Locate the cell with the specified text and output its (X, Y) center coordinate. 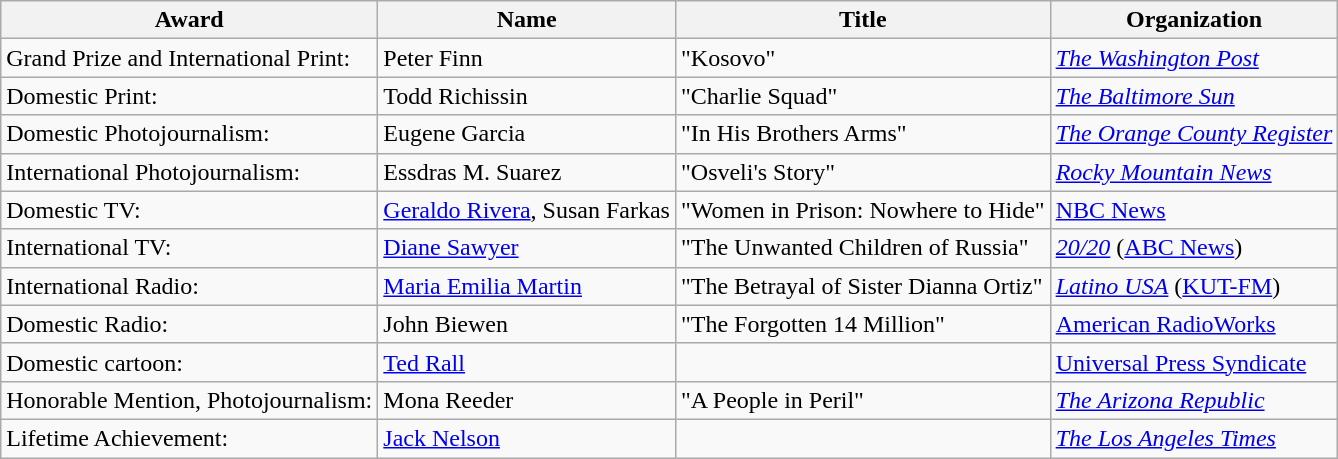
Domestic Photojournalism: (190, 134)
Domestic Print: (190, 96)
"Women in Prison: Nowhere to Hide" (862, 210)
Grand Prize and International Print: (190, 58)
"The Forgotten 14 Million" (862, 324)
Lifetime Achievement: (190, 438)
Domestic Radio: (190, 324)
"The Unwanted Children of Russia" (862, 248)
Jack Nelson (527, 438)
Honorable Mention, Photojournalism: (190, 400)
Domestic cartoon: (190, 362)
The Arizona Republic (1194, 400)
Diane Sawyer (527, 248)
The Los Angeles Times (1194, 438)
"Charlie Squad" (862, 96)
"A People in Peril" (862, 400)
NBC News (1194, 210)
Name (527, 20)
International TV: (190, 248)
American RadioWorks (1194, 324)
Rocky Mountain News (1194, 172)
International Photojournalism: (190, 172)
"Osveli's Story" (862, 172)
Latino USA (KUT-FM) (1194, 286)
Award (190, 20)
Universal Press Syndicate (1194, 362)
Maria Emilia Martin (527, 286)
Organization (1194, 20)
The Orange County Register (1194, 134)
Eugene Garcia (527, 134)
Title (862, 20)
Geraldo Rivera, Susan Farkas (527, 210)
Essdras M. Suarez (527, 172)
"Kosovo" (862, 58)
Ted Rall (527, 362)
Mona Reeder (527, 400)
Domestic TV: (190, 210)
John Biewen (527, 324)
International Radio: (190, 286)
Peter Finn (527, 58)
The Washington Post (1194, 58)
"In His Brothers Arms" (862, 134)
"The Betrayal of Sister Dianna Ortiz" (862, 286)
Todd Richissin (527, 96)
The Baltimore Sun (1194, 96)
20/20 (ABC News) (1194, 248)
